Determine the (X, Y) coordinate at the center of the cell enclosing the given text.  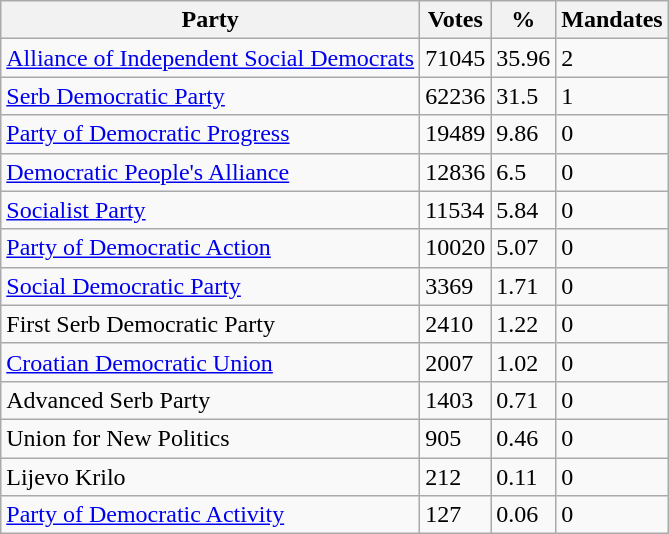
Lijevo Krilo (210, 477)
6.5 (524, 172)
5.07 (524, 248)
Party (210, 20)
10020 (456, 248)
9.86 (524, 134)
1.02 (524, 362)
212 (456, 477)
2007 (456, 362)
905 (456, 438)
1403 (456, 400)
62236 (456, 96)
Party of Democratic Progress (210, 134)
2410 (456, 324)
Social Democratic Party (210, 286)
31.5 (524, 96)
0.46 (524, 438)
Votes (456, 20)
5.84 (524, 210)
Union for New Politics (210, 438)
Socialist Party (210, 210)
Serb Democratic Party (210, 96)
Democratic People's Alliance (210, 172)
19489 (456, 134)
127 (456, 515)
First Serb Democratic Party (210, 324)
% (524, 20)
Mandates (612, 20)
1 (612, 96)
Party of Democratic Action (210, 248)
2 (612, 58)
0.06 (524, 515)
Advanced Serb Party (210, 400)
0.71 (524, 400)
Alliance of Independent Social Democrats (210, 58)
Party of Democratic Activity (210, 515)
12836 (456, 172)
1.22 (524, 324)
Croatian Democratic Union (210, 362)
1.71 (524, 286)
11534 (456, 210)
3369 (456, 286)
71045 (456, 58)
0.11 (524, 477)
35.96 (524, 58)
